Scan for the cell matching the given text and deliver its [X, Y] coordinate at center. 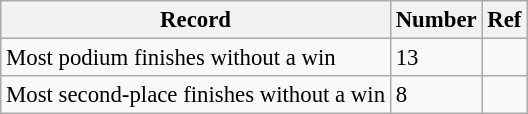
Record [196, 20]
13 [436, 58]
8 [436, 95]
Number [436, 20]
Most podium finishes without a win [196, 58]
Most second-place finishes without a win [196, 95]
Ref [504, 20]
